From the cell containing the given text, extract its center point as [x, y] coordinate. 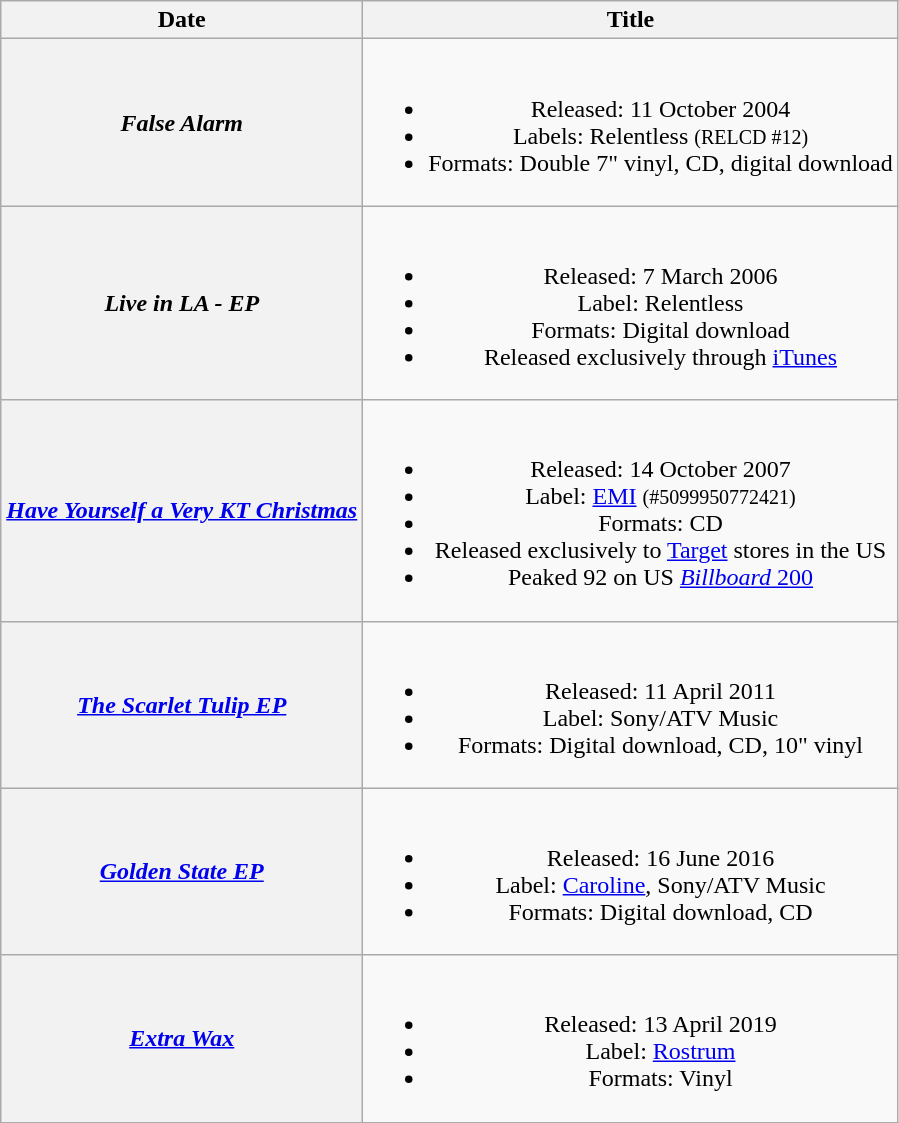
Have Yourself a Very KT Christmas [182, 510]
Released: 11 April 2011Label: Sony/ATV MusicFormats: Digital download, CD, 10" vinyl [631, 704]
Live in LA - EP [182, 303]
Released: 14 October 2007Label: EMI (#5099950772421)Formats: CDReleased exclusively to Target stores in the USPeaked 92 on US Billboard 200 [631, 510]
Released: 11 October 2004Labels: Relentless (RELCD #12)Formats: Double 7" vinyl, CD, digital download [631, 122]
The Scarlet Tulip EP [182, 704]
Released: 7 March 2006Label: RelentlessFormats: Digital downloadReleased exclusively through iTunes [631, 303]
Date [182, 20]
Title [631, 20]
Released: 16 June 2016Label: Caroline, Sony/ATV MusicFormats: Digital download, CD [631, 872]
Extra Wax [182, 1038]
False Alarm [182, 122]
Golden State EP [182, 872]
Released: 13 April 2019Label: RostrumFormats: Vinyl [631, 1038]
